Detect which cell encompasses the target text, then output its (x, y) center coordinate. 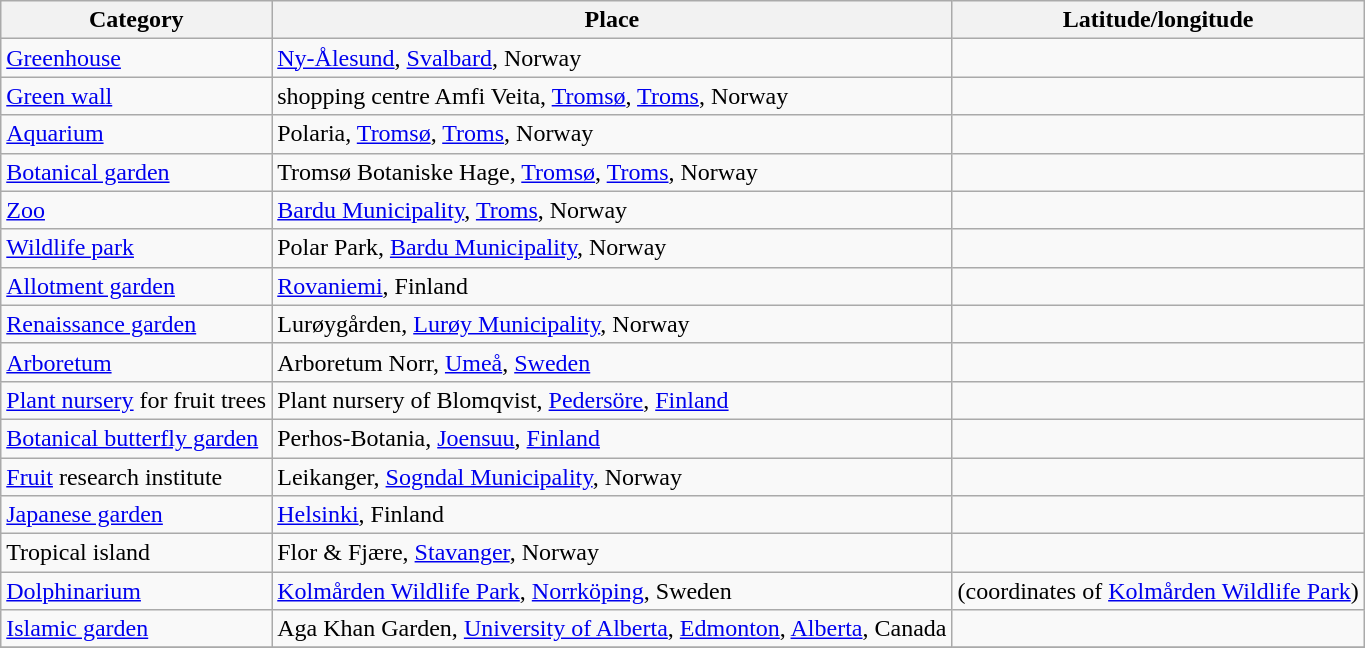
Botanical butterfly garden (136, 438)
Perhos-Botania, Joensuu, Finland (612, 438)
Arboretum (136, 362)
Aquarium (136, 134)
Renaissance garden (136, 324)
Arboretum Norr, Umeå, Sweden (612, 362)
(coordinates of Kolmården Wildlife Park) (1158, 591)
Bardu Municipality, Troms, Norway (612, 210)
Place (612, 20)
Lurøygården, Lurøy Municipality, Norway (612, 324)
Islamic garden (136, 629)
Polar Park, Bardu Municipality, Norway (612, 248)
Botanical garden (136, 172)
Allotment garden (136, 286)
Japanese garden (136, 515)
Zoo (136, 210)
Flor & Fjære, Stavanger, Norway (612, 553)
Kolmården Wildlife Park, Norrköping, Sweden (612, 591)
Dolphinarium (136, 591)
Fruit research institute (136, 477)
Greenhouse (136, 58)
Plant nursery for fruit trees (136, 400)
Wildlife park (136, 248)
Latitude/longitude (1158, 20)
Ny-Ålesund, Svalbard, Norway (612, 58)
Aga Khan Garden, University of Alberta, Edmonton, Alberta, Canada (612, 629)
Tropical island (136, 553)
Rovaniemi, Finland (612, 286)
Category (136, 20)
shopping centre Amfi Veita, Tromsø, Troms, Norway (612, 96)
Helsinki, Finland (612, 515)
Plant nursery of Blomqvist, Pedersöre, Finland (612, 400)
Leikanger, Sogndal Municipality, Norway (612, 477)
Green wall (136, 96)
Polaria, Tromsø, Troms, Norway (612, 134)
Tromsø Botaniske Hage, Tromsø, Troms, Norway (612, 172)
